Search for the cell housing the specified text and yield its (x, y) center coordinate. 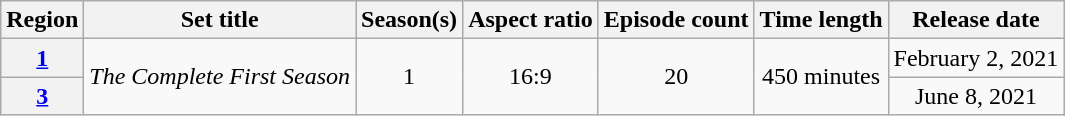
Region (42, 20)
Release date (976, 20)
Time length (821, 20)
450 minutes (821, 77)
20 (676, 77)
June 8, 2021 (976, 96)
3 (42, 96)
Season(s) (410, 20)
The Complete First Season (220, 77)
February 2, 2021 (976, 58)
Episode count (676, 20)
16:9 (531, 77)
Set title (220, 20)
Aspect ratio (531, 20)
